Output the (x, y) coordinate of the center of the cell containing the given text.  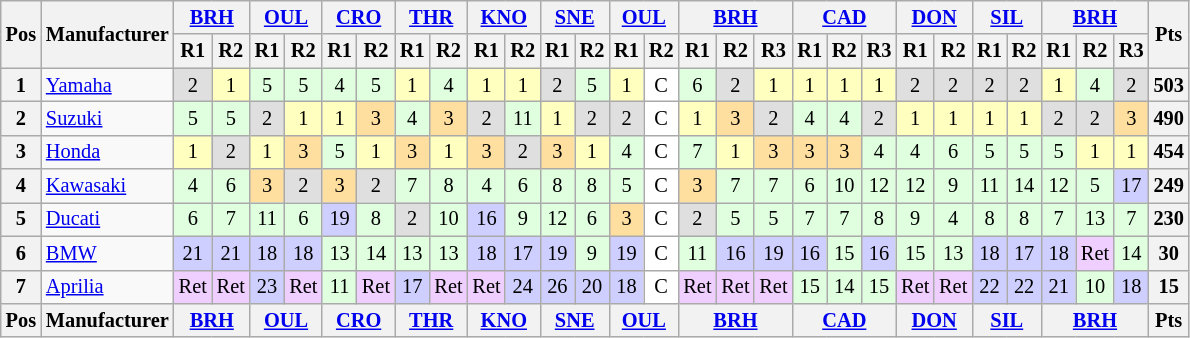
490 (1169, 118)
23 (268, 287)
Aprilia (108, 287)
503 (1169, 85)
BMW (108, 253)
454 (1169, 152)
26 (558, 287)
30 (1169, 253)
Yamaha (108, 85)
249 (1169, 186)
Ducati (108, 219)
20 (592, 287)
Kawasaki (108, 186)
Honda (108, 152)
24 (522, 287)
230 (1169, 219)
Suzuki (108, 118)
